Extract the [X, Y] coordinate from the center of the cell holding the provided text.  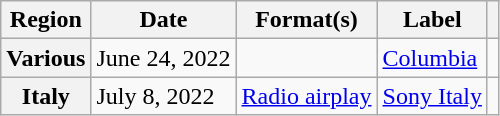
Sony Italy [432, 96]
Label [432, 20]
Columbia [432, 58]
Region [46, 20]
Date [164, 20]
Italy [46, 96]
Various [46, 58]
July 8, 2022 [164, 96]
Format(s) [306, 20]
Radio airplay [306, 96]
June 24, 2022 [164, 58]
